Return the [X, Y] coordinate for the center point of the cell that contains the specified text.  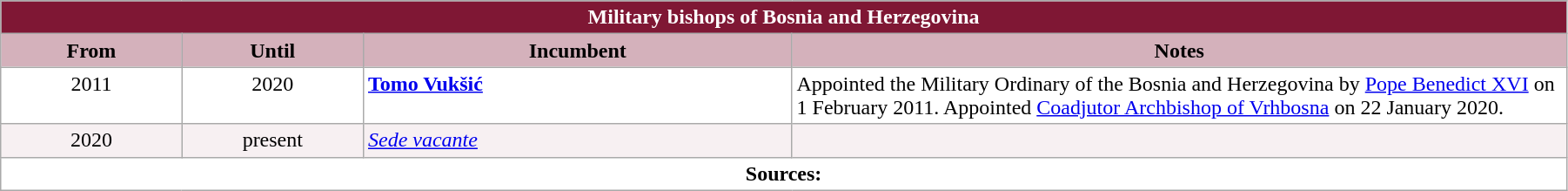
From [91, 51]
Military bishops of Bosnia and Herzegovina [784, 17]
Sources: [784, 174]
2011 [91, 96]
present [272, 140]
Until [272, 51]
Tomo Vukšić [578, 96]
Sede vacante [578, 140]
Incumbent [578, 51]
Notes [1179, 51]
